Detect which cell encompasses the target text, then output its [x, y] center coordinate. 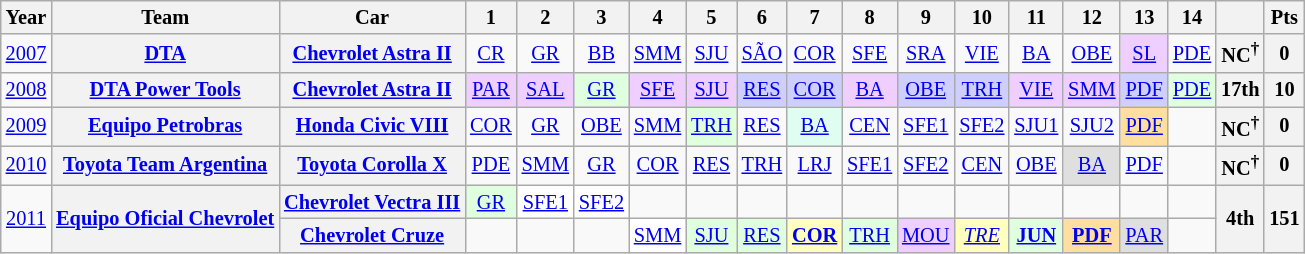
7 [814, 17]
Pts [1284, 17]
12 [1092, 17]
2010 [26, 166]
11 [1036, 17]
151 [1284, 218]
2009 [26, 126]
SAL [546, 90]
4 [658, 17]
BB [602, 54]
DTA Power Tools [165, 90]
Equipo Petrobras [165, 126]
9 [926, 17]
DTA [165, 54]
SJU1 [1036, 126]
SÃO [762, 54]
Chevrolet Cruze [372, 235]
14 [1192, 17]
6 [762, 17]
Car [372, 17]
Toyota Corolla X [372, 166]
2 [546, 17]
MOU [926, 235]
2007 [26, 54]
Year [26, 17]
1 [491, 17]
2008 [26, 90]
Equipo Oficial Chevrolet [165, 218]
2011 [26, 218]
8 [870, 17]
Toyota Team Argentina [165, 166]
SJU2 [1092, 126]
17th [1240, 90]
SRA [926, 54]
TRE [982, 235]
13 [1144, 17]
CR [491, 54]
Chevrolet Vectra III [372, 202]
3 [602, 17]
LRJ [814, 166]
5 [711, 17]
Team [165, 17]
4th [1240, 218]
JUN [1036, 235]
Honda Civic VIII [372, 126]
SL [1144, 54]
